Scan for the cell matching the given text and deliver its (X, Y) coordinate at center. 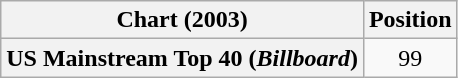
Position (410, 20)
Chart (2003) (182, 20)
US Mainstream Top 40 (Billboard) (182, 58)
99 (410, 58)
